Find where the given text appears and provide that cell's center as (X, Y) coordinate. 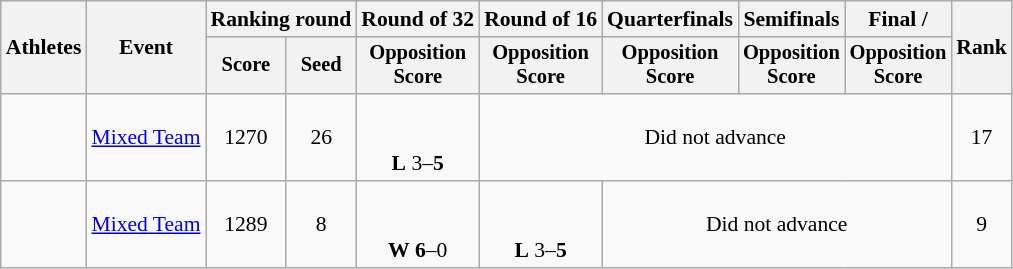
Round of 16 (540, 19)
Ranking round (282, 19)
Final / (898, 19)
26 (321, 138)
Athletes (44, 48)
17 (982, 138)
Semifinals (792, 19)
Seed (321, 66)
1270 (246, 138)
Score (246, 66)
Quarterfinals (670, 19)
8 (321, 224)
Round of 32 (418, 19)
9 (982, 224)
Event (146, 48)
W 6–0 (418, 224)
Rank (982, 48)
1289 (246, 224)
